Find where the given text appears and provide that cell's center as [x, y] coordinate. 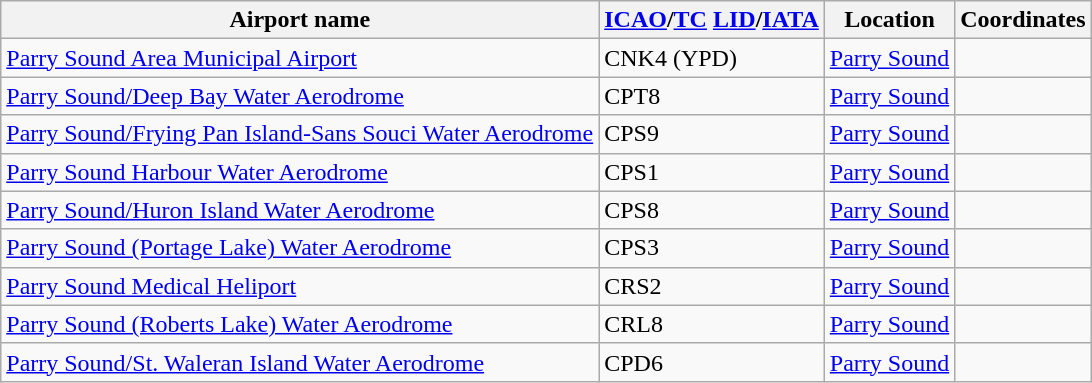
Parry Sound/St. Waleran Island Water Aerodrome [300, 362]
CPS1 [712, 172]
Location [889, 20]
Parry Sound Area Municipal Airport [300, 58]
Airport name [300, 20]
Parry Sound Medical Heliport [300, 286]
CRS2 [712, 286]
CPS9 [712, 134]
CNK4 (YPD) [712, 58]
CPD6 [712, 362]
CPS8 [712, 210]
ICAO/TC LID/IATA [712, 20]
Parry Sound (Portage Lake) Water Aerodrome [300, 248]
CPT8 [712, 96]
Coordinates [1023, 20]
Parry Sound/Huron Island Water Aerodrome [300, 210]
Parry Sound Harbour Water Aerodrome [300, 172]
CPS3 [712, 248]
Parry Sound/Deep Bay Water Aerodrome [300, 96]
Parry Sound (Roberts Lake) Water Aerodrome [300, 324]
Parry Sound/Frying Pan Island-Sans Souci Water Aerodrome [300, 134]
CRL8 [712, 324]
